Pinpoint the cell where the given text exists, returning its [x, y] midpoint coordinate. 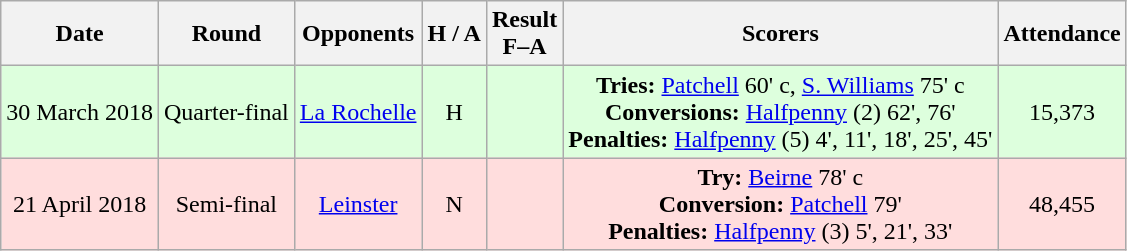
Leinster [358, 204]
Opponents [358, 34]
Semi-final [226, 204]
N [454, 204]
15,373 [1062, 112]
21 April 2018 [80, 204]
Attendance [1062, 34]
Scorers [780, 34]
H [454, 112]
Tries: Patchell 60' c, S. Williams 75' c Conversions: Halfpenny (2) 62', 76' Penalties: Halfpenny (5) 4', 11', 18', 25', 45' [780, 112]
Quarter-final [226, 112]
Date [80, 34]
30 March 2018 [80, 112]
48,455 [1062, 204]
La Rochelle [358, 112]
ResultF–A [524, 34]
Try: Beirne 78' c Conversion: Patchell 79' Penalties: Halfpenny (3) 5', 21', 33' [780, 204]
Round [226, 34]
H / A [454, 34]
